Identify which cell holds the provided text, then report its (x, y) central coordinate. 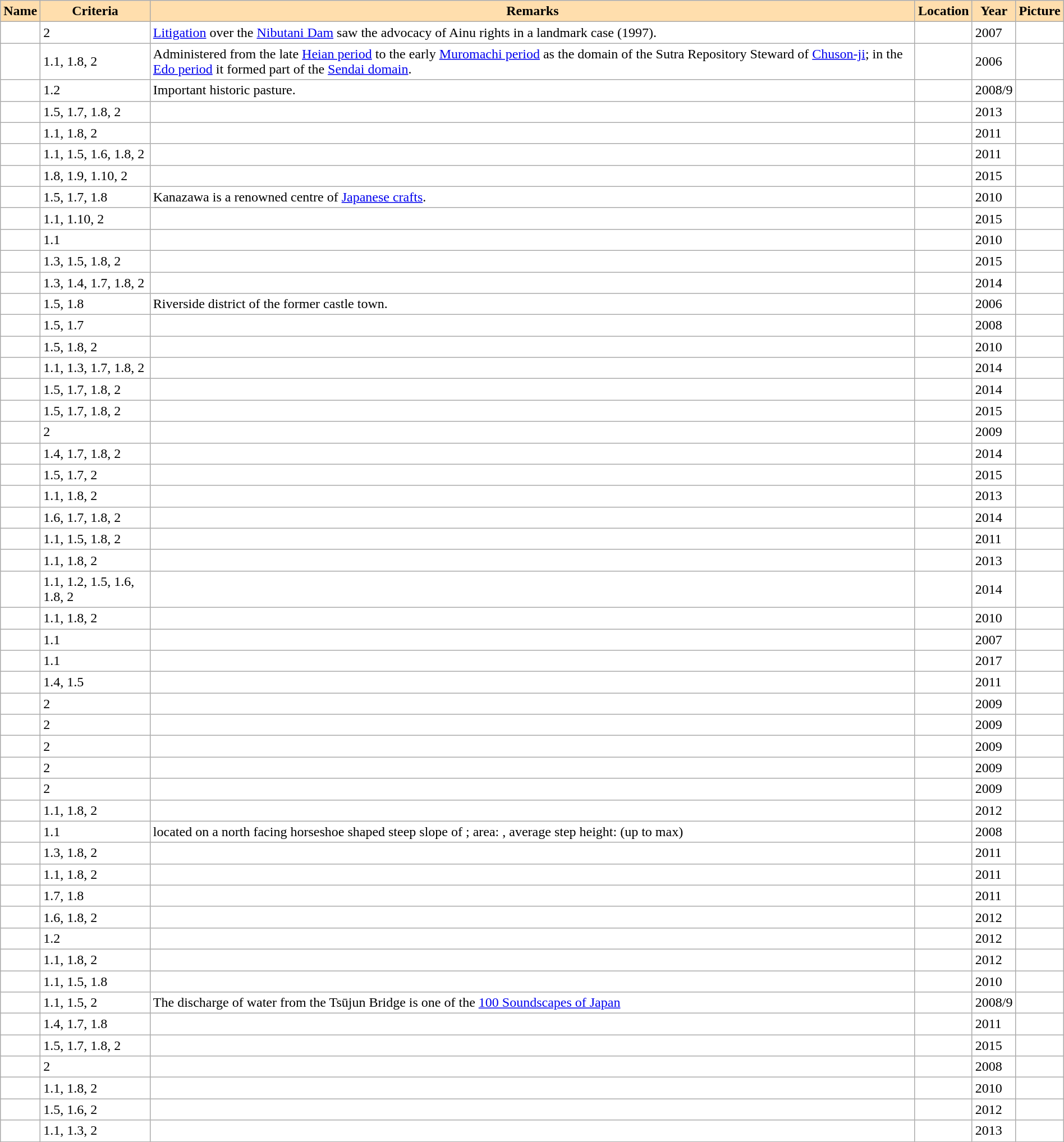
Picture (1039, 11)
Location (943, 11)
1.1, 1.5, 2 (95, 1003)
Remarks (532, 11)
1.1, 1.5, 1.6, 1.8, 2 (95, 154)
1.8, 1.9, 1.10, 2 (95, 176)
1.4, 1.7, 1.8, 2 (95, 453)
1.3, 1.4, 1.7, 1.8, 2 (95, 282)
1.6, 1.8, 2 (95, 917)
1.1, 1.3, 2 (95, 1131)
1.5, 1.8, 2 (95, 347)
Name (20, 11)
1.4, 1.7, 1.8 (95, 1024)
1.5, 1.7 (95, 325)
1.1, 1.3, 1.7, 1.8, 2 (95, 368)
Criteria (95, 11)
2017 (994, 661)
1.5, 1.7, 1.8 (95, 197)
1.6, 1.7, 1.8, 2 (95, 517)
1.5, 1.8 (95, 304)
1.7, 1.8 (95, 896)
1.4, 1.5 (95, 682)
Litigation over the Nibutani Dam saw the advocacy of Ainu rights in a landmark case (1997). (532, 33)
1.1, 1.2, 1.5, 1.6, 1.8, 2 (95, 589)
Year (994, 11)
1.3, 1.5, 1.8, 2 (95, 261)
1.1, 1.5, 1.8, 2 (95, 539)
1.5, 1.7, 2 (95, 475)
1.3, 1.8, 2 (95, 853)
located on a north facing horseshoe shaped steep slope of ; area: , average step height: (up to max) (532, 832)
1.5, 1.6, 2 (95, 1109)
Important historic pasture. (532, 90)
Kanazawa is a renowned centre of Japanese crafts. (532, 197)
1.1, 1.10, 2 (95, 218)
Riverside district of the former castle town. (532, 304)
1.1, 1.5, 1.8 (95, 982)
The discharge of water from the Tsūjun Bridge is one of the 100 Soundscapes of Japan (532, 1003)
